From the cell containing the given text, extract its center point as [X, Y] coordinate. 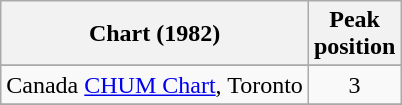
3 [354, 85]
Peakposition [354, 34]
Canada CHUM Chart, Toronto [155, 85]
Chart (1982) [155, 34]
